Locate the cell with the specified text and output its (x, y) center coordinate. 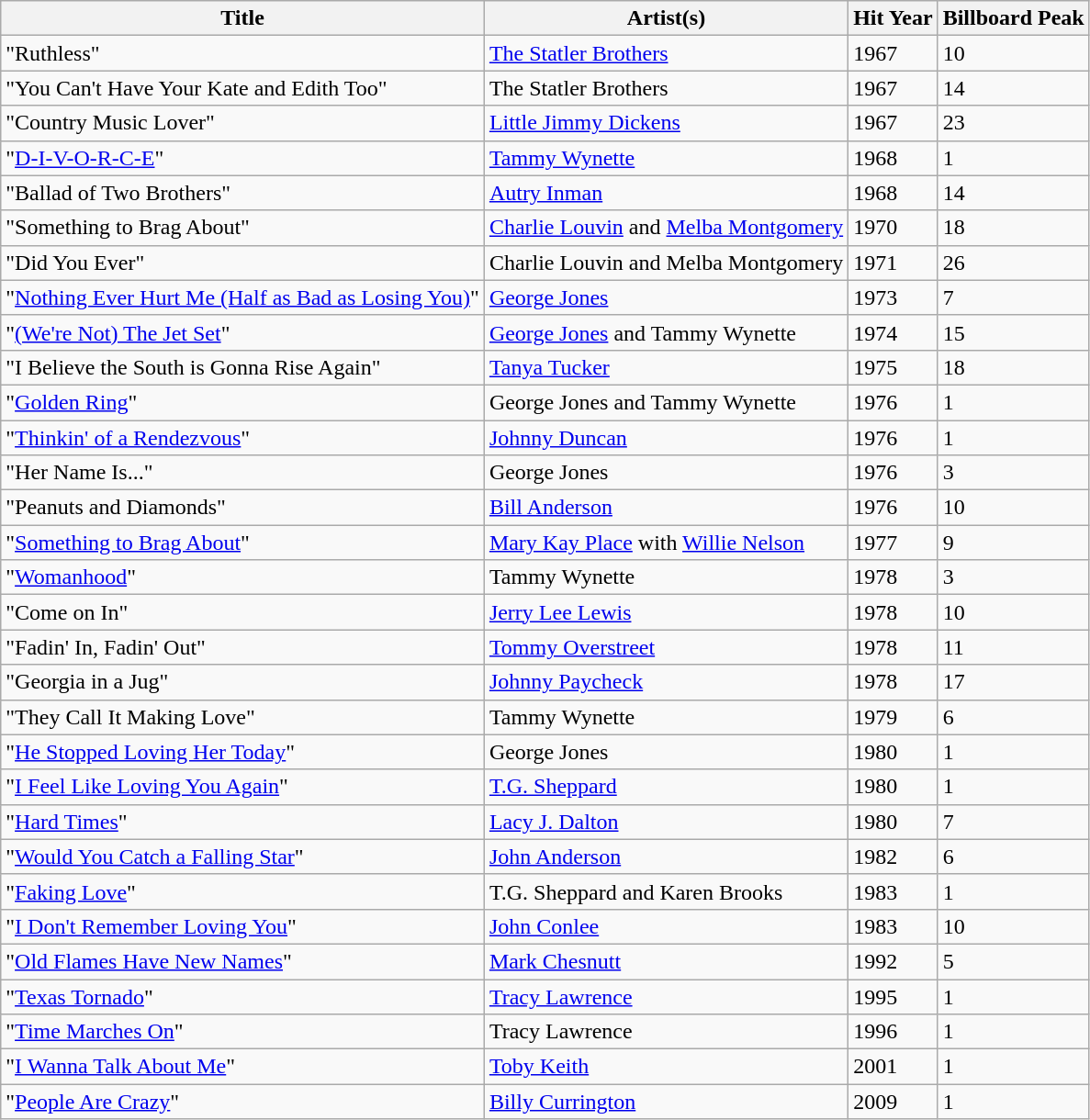
Billboard Peak (1014, 18)
"I Don't Remember Loving You" (242, 926)
5 (1014, 961)
"He Stopped Loving Her Today" (242, 752)
1979 (893, 717)
1996 (893, 1032)
"Did You Ever" (242, 263)
15 (1014, 332)
Toby Keith (666, 1067)
"They Call It Making Love" (242, 717)
1995 (893, 996)
1975 (893, 367)
"Georgia in a Jug" (242, 682)
Tommy Overstreet (666, 647)
"I Wanna Talk About Me" (242, 1067)
1982 (893, 857)
17 (1014, 682)
26 (1014, 263)
"Would You Catch a Falling Star" (242, 857)
Little Jimmy Dickens (666, 123)
1992 (893, 961)
Mary Kay Place with Willie Nelson (666, 543)
Autry Inman (666, 193)
"You Can't Have Your Kate and Edith Too" (242, 88)
Title (242, 18)
1973 (893, 297)
Bill Anderson (666, 508)
"D-I-V-O-R-C-E" (242, 158)
"People Are Crazy" (242, 1102)
Mark Chesnutt (666, 961)
"I Believe the South is Gonna Rise Again" (242, 367)
"Her Name Is..." (242, 473)
Artist(s) (666, 18)
"Hard Times" (242, 822)
T.G. Sheppard (666, 787)
1974 (893, 332)
"Ballad of Two Brothers" (242, 193)
"Come on In" (242, 612)
Johnny Duncan (666, 438)
1970 (893, 228)
Tanya Tucker (666, 367)
11 (1014, 647)
"Country Music Lover" (242, 123)
"Old Flames Have New Names" (242, 961)
"I Feel Like Loving You Again" (242, 787)
"Texas Tornado" (242, 996)
"Golden Ring" (242, 402)
John Conlee (666, 926)
"Nothing Ever Hurt Me (Half as Bad as Losing You)" (242, 297)
Hit Year (893, 18)
Billy Currington (666, 1102)
1977 (893, 543)
9 (1014, 543)
2001 (893, 1067)
"Time Marches On" (242, 1032)
"Thinkin' of a Rendezvous" (242, 438)
23 (1014, 123)
Johnny Paycheck (666, 682)
2009 (893, 1102)
"Peanuts and Diamonds" (242, 508)
1971 (893, 263)
Lacy J. Dalton (666, 822)
"Ruthless" (242, 53)
"(We're Not) The Jet Set" (242, 332)
"Fadin' In, Fadin' Out" (242, 647)
T.G. Sheppard and Karen Brooks (666, 891)
"Faking Love" (242, 891)
"Womanhood" (242, 577)
Jerry Lee Lewis (666, 612)
John Anderson (666, 857)
